Provide the (X, Y) coordinate of the cell's center where the given text is located.  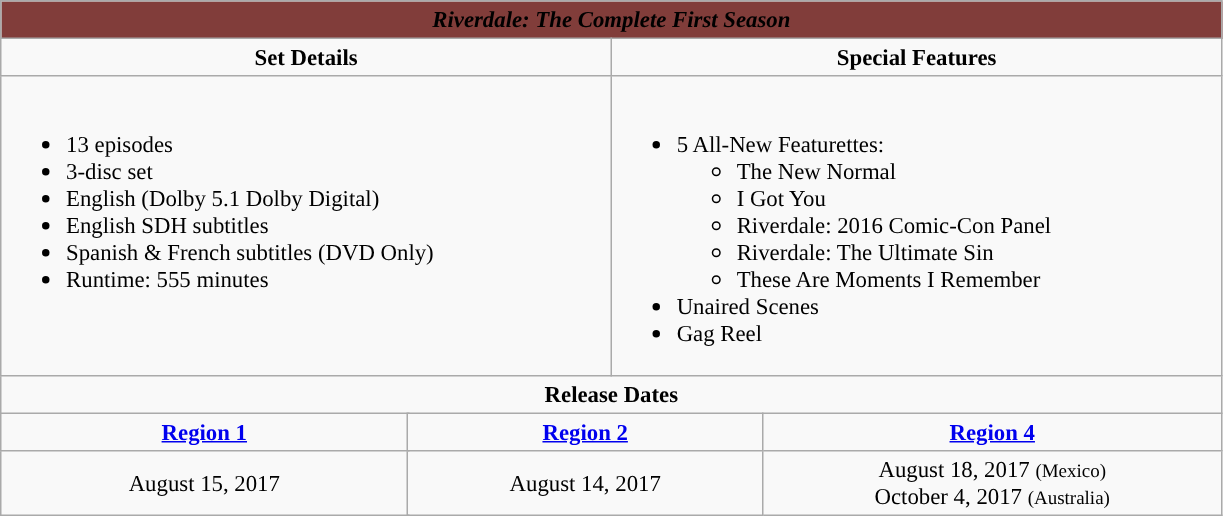
Special Features (916, 58)
Riverdale: The Complete First Season (612, 20)
August 18, 2017 (Mexico)October 4, 2017 (Australia) (992, 482)
Region 4 (992, 432)
Region 2 (586, 432)
Release Dates (612, 394)
13 episodes3-disc setEnglish (Dolby 5.1 Dolby Digital)English SDH subtitlesSpanish & French subtitles (DVD Only)Runtime: 555 minutes (306, 226)
Region 1 (204, 432)
August 15, 2017 (204, 482)
Set Details (306, 58)
August 14, 2017 (586, 482)
